Return [x, y] of the center of cell containing provided text 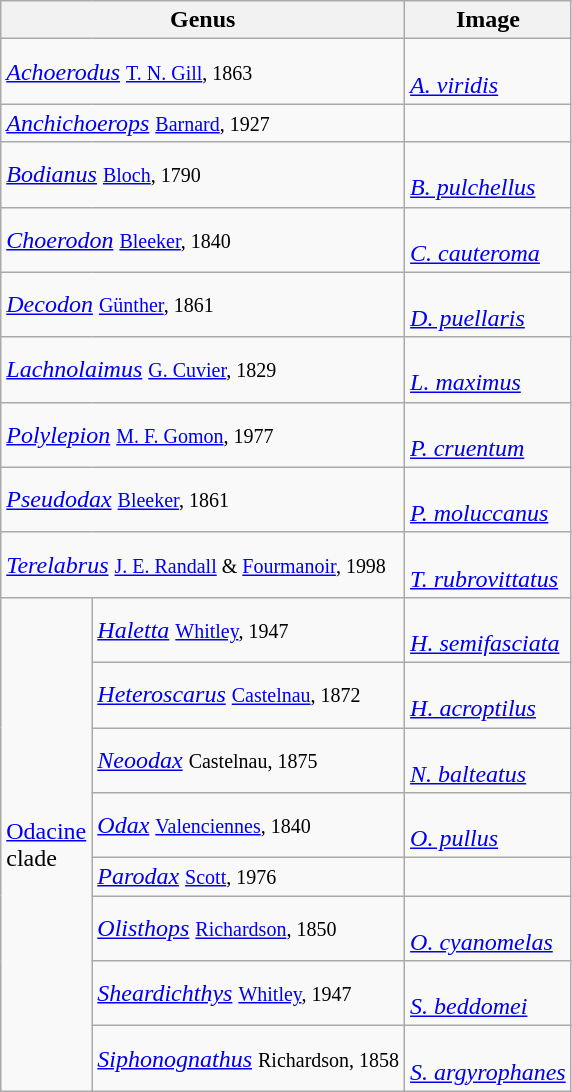
Odax Valenciennes, 1840 [248, 826]
Neoodax Castelnau, 1875 [248, 760]
N. balteatus [488, 760]
A. viridis [488, 72]
Image [488, 20]
P. moluccanus [488, 500]
D. puellaris [488, 304]
O. cyanomelas [488, 928]
Choerodon Bleeker, 1840 [203, 240]
Bodianus Bloch, 1790 [203, 174]
L. maximus [488, 370]
Sheardichthys Whitley, 1947 [248, 994]
Olisthops Richardson, 1850 [248, 928]
P. cruentum [488, 434]
Achoerodus T. N. Gill, 1863 [203, 72]
Odacineclade [46, 844]
Anchichoerops Barnard, 1927 [203, 123]
Genus [203, 20]
Pseudodax Bleeker, 1861 [203, 500]
Decodon Günther, 1861 [203, 304]
S. argyrophanes [488, 1058]
Heteroscarus Castelnau, 1872 [248, 694]
H. acroptilus [488, 694]
S. beddomei [488, 994]
Polylepion M. F. Gomon, 1977 [203, 434]
Terelabrus J. E. Randall & Fourmanoir, 1998 [203, 564]
B. pulchellus [488, 174]
T. rubrovittatus [488, 564]
Siphonognathus Richardson, 1858 [248, 1058]
Lachnolaimus G. Cuvier, 1829 [203, 370]
Parodax Scott, 1976 [248, 877]
Haletta Whitley, 1947 [248, 630]
C. cauteroma [488, 240]
O. pullus [488, 826]
H. semifasciata [488, 630]
